Provide the [x, y] coordinate of the cell's center where the given text is located.  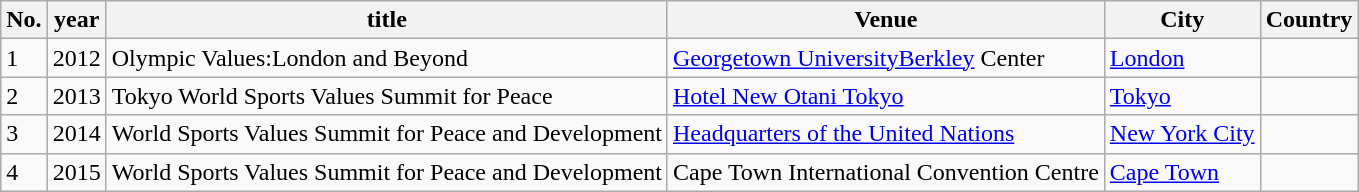
year [76, 20]
London [1182, 58]
City [1182, 20]
1 [24, 58]
Cape Town [1182, 172]
2 [24, 96]
Venue [886, 20]
Olympic Values:London and Beyond [386, 58]
Georgetown UniversityBerkley Center [886, 58]
No. [24, 20]
Hotel New Otani Tokyo [886, 96]
2013 [76, 96]
2012 [76, 58]
Tokyo [1182, 96]
Headquarters of the United Nations [886, 134]
New York City [1182, 134]
4 [24, 172]
3 [24, 134]
Country [1309, 20]
2014 [76, 134]
title [386, 20]
Cape Town International Convention Centre [886, 172]
2015 [76, 172]
Tokyo World Sports Values Summit for Peace [386, 96]
